Pinpoint the cell where the given text exists, returning its (x, y) midpoint coordinate. 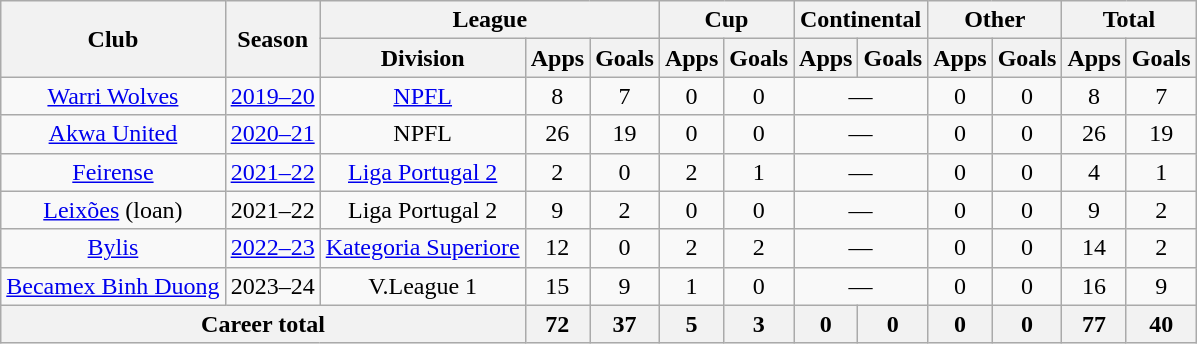
Akwa United (113, 134)
14 (1094, 248)
Becamex Binh Duong (113, 286)
37 (625, 324)
V.League 1 (422, 286)
Bylis (113, 248)
15 (557, 286)
72 (557, 324)
Warri Wolves (113, 96)
2023–24 (272, 286)
5 (691, 324)
2022–23 (272, 248)
Continental (861, 20)
Division (422, 58)
Cup (726, 20)
Other (995, 20)
Total (1129, 20)
Career total (263, 324)
2020–21 (272, 134)
12 (557, 248)
77 (1094, 324)
4 (1094, 172)
Feirense (113, 172)
Club (113, 39)
2019–20 (272, 96)
Season (272, 39)
Kategoria Superiore (422, 248)
40 (1161, 324)
League (490, 20)
3 (759, 324)
16 (1094, 286)
Leixões (loan) (113, 210)
